Capture the cell that displays the provided text and extract its (X, Y) central coordinate. 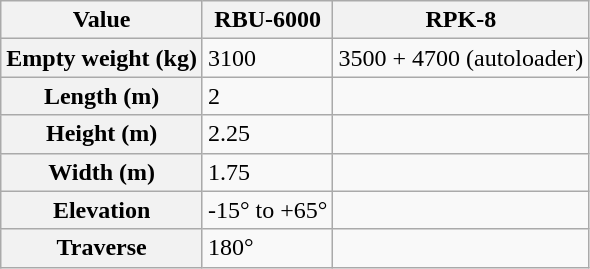
Elevation (102, 210)
RPK-8 (461, 20)
2.25 (267, 134)
Value (102, 20)
Traverse (102, 248)
Height (m) (102, 134)
Empty weight (kg) (102, 58)
2 (267, 96)
RBU-6000 (267, 20)
180° (267, 248)
Length (m) (102, 96)
1.75 (267, 172)
-15° to +65° (267, 210)
3500 + 4700 (autoloader) (461, 58)
3100 (267, 58)
Width (m) (102, 172)
